Identify which cell holds the provided text, then report its (x, y) central coordinate. 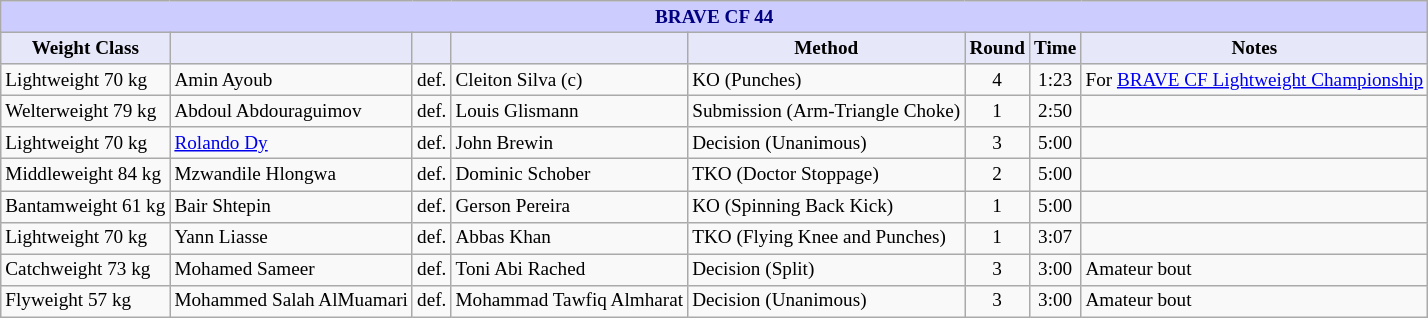
Abbas Khan (570, 238)
4 (998, 80)
Welterweight 79 kg (86, 111)
Mohammad Tawfiq Almharat (570, 301)
Flyweight 57 kg (86, 301)
BRAVE CF 44 (714, 17)
Yann Liasse (292, 238)
Amin Ayoub (292, 80)
KO (Punches) (826, 80)
2:50 (1054, 111)
Round (998, 48)
Method (826, 48)
Middleweight 84 kg (86, 175)
Toni Abi Rached (570, 270)
Dominic Schober (570, 175)
Submission (Arm-Triangle Choke) (826, 111)
TKO (Doctor Stoppage) (826, 175)
Notes (1254, 48)
Bantamweight 61 kg (86, 206)
KO (Spinning Back Kick) (826, 206)
Mohammed Salah AlMuamari (292, 301)
Louis Glismann (570, 111)
For BRAVE CF Lightweight Championship (1254, 80)
3:07 (1054, 238)
John Brewin (570, 143)
Rolando Dy (292, 143)
TKO (Flying Knee and Punches) (826, 238)
Bair Shtepin (292, 206)
Decision (Split) (826, 270)
Gerson Pereira (570, 206)
Mzwandile Hlongwa (292, 175)
Time (1054, 48)
Cleiton Silva (c) (570, 80)
Weight Class (86, 48)
Mohamed Sameer (292, 270)
1:23 (1054, 80)
2 (998, 175)
Catchweight 73 kg (86, 270)
Abdoul Abdouraguimov (292, 111)
